Find where the given text appears and provide that cell's center as [x, y] coordinate. 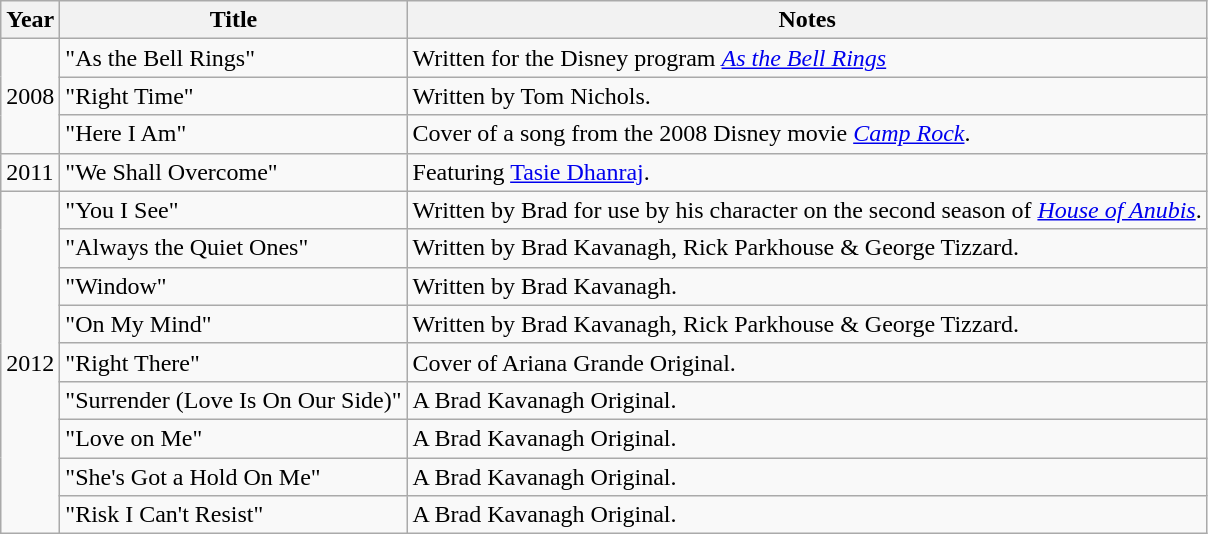
"Right There" [234, 362]
Year [30, 20]
Cover of a song from the 2008 Disney movie Camp Rock. [807, 134]
Written by Brad Kavanagh. [807, 286]
"We Shall Overcome" [234, 172]
"Here I Am" [234, 134]
"As the Bell Rings" [234, 58]
2012 [30, 362]
Written by Tom Nichols. [807, 96]
"You I See" [234, 210]
"Love on Me" [234, 438]
"Surrender (Love Is On Our Side)" [234, 400]
Featuring Tasie Dhanraj. [807, 172]
"Always the Quiet Ones" [234, 248]
Written for the Disney program As the Bell Rings [807, 58]
"Window" [234, 286]
Written by Brad for use by his character on the second season of House of Anubis. [807, 210]
Title [234, 20]
"On My Mind" [234, 324]
"Risk I Can't Resist" [234, 515]
2011 [30, 172]
Cover of Ariana Grande Original. [807, 362]
Notes [807, 20]
2008 [30, 96]
"Right Time" [234, 96]
"She's Got a Hold On Me" [234, 477]
